Locate the cell with the specified text and output its (X, Y) center coordinate. 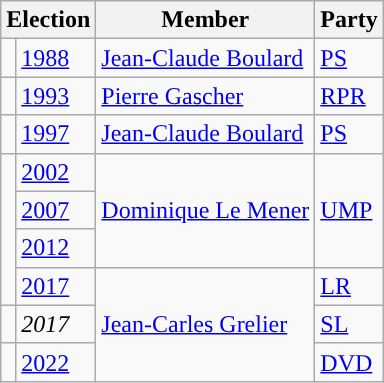
2012 (56, 248)
Dominique Le Mener (206, 210)
1993 (56, 96)
2002 (56, 172)
SL (349, 324)
1988 (56, 58)
Member (206, 20)
2022 (56, 362)
Pierre Gascher (206, 96)
Jean-Carles Grelier (206, 324)
UMP (349, 210)
Election (48, 20)
1997 (56, 134)
LR (349, 286)
RPR (349, 96)
DVD (349, 362)
Party (349, 20)
2007 (56, 210)
